Provide the [x, y] coordinate of the cell's center where the given text is located.  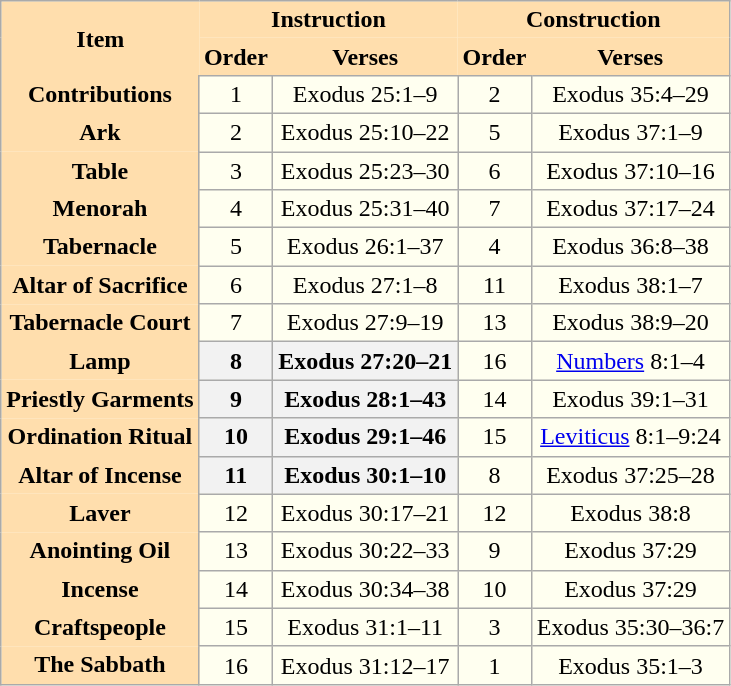
Incense [100, 589]
Exodus 31:1–11 [366, 627]
Tabernacle [100, 247]
Exodus 30:34–38 [366, 589]
Altar of Incense [100, 475]
Priestly Garments [100, 399]
Exodus 25:1–9 [366, 94]
Instruction [328, 20]
Altar of Sacrifice [100, 285]
Exodus 35:1–3 [630, 665]
Exodus 31:12–17 [366, 665]
Exodus 35:30–36:7 [630, 627]
Laver [100, 513]
Construction [594, 20]
Lamp [100, 361]
Ark [100, 132]
Exodus 28:1–43 [366, 399]
Exodus 25:23–30 [366, 171]
Exodus 38:8 [630, 513]
Exodus 37:17–24 [630, 209]
Exodus 27:1–8 [366, 285]
Table [100, 171]
Item [100, 38]
Leviticus 8:1–9:24 [630, 437]
Exodus 25:10–22 [366, 132]
Exodus 37:1–9 [630, 132]
Menorah [100, 209]
The Sabbath [100, 665]
Exodus 27:20–21 [366, 361]
Numbers 8:1–4 [630, 361]
Exodus 39:1–31 [630, 399]
Anointing Oil [100, 551]
Exodus 36:8–38 [630, 247]
Craftspeople [100, 627]
Exodus 30:22–33 [366, 551]
Exodus 30:17–21 [366, 513]
Exodus 38:9–20 [630, 323]
Exodus 29:1–46 [366, 437]
Exodus 25:31–40 [366, 209]
Exodus 26:1–37 [366, 247]
Exodus 38:1–7 [630, 285]
Exodus 37:25–28 [630, 475]
Contributions [100, 94]
Ordination Ritual [100, 437]
Exodus 35:4–29 [630, 94]
Exodus 30:1–10 [366, 475]
Exodus 27:9–19 [366, 323]
Exodus 37:10–16 [630, 171]
Tabernacle Court [100, 323]
